Locate the cell with the specified text and output its (X, Y) center coordinate. 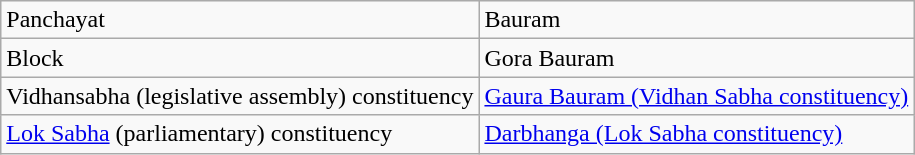
Lok Sabha (parliamentary) constituency (240, 134)
Gaura Bauram (Vidhan Sabha constituency) (696, 96)
Gora Bauram (696, 58)
Panchayat (240, 20)
Vidhansabha (legislative assembly) constituency (240, 96)
Bauram (696, 20)
Block (240, 58)
Darbhanga (Lok Sabha constituency) (696, 134)
